Output the (x, y) coordinate of the center of the cell containing the given text.  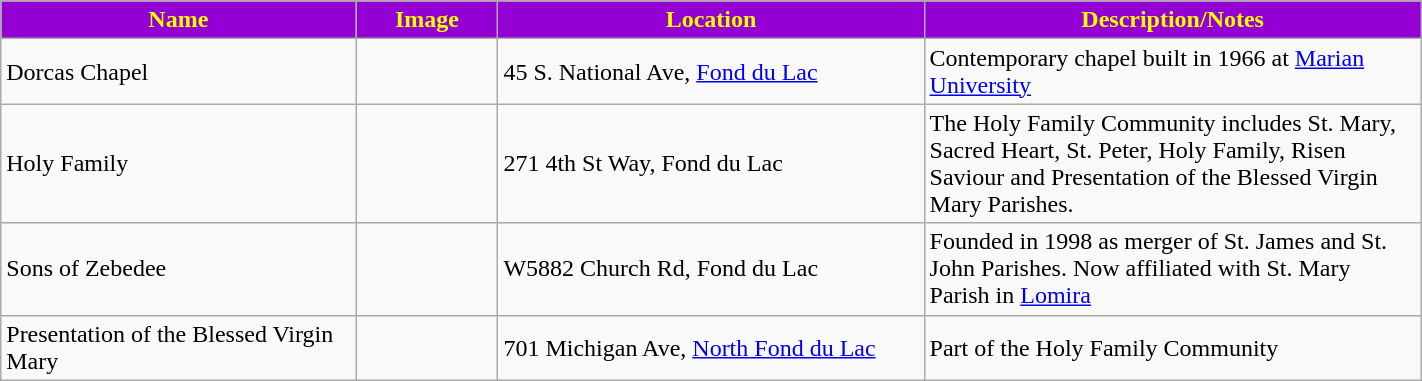
Part of the Holy Family Community (1172, 348)
701 Michigan Ave, North Fond du Lac (711, 348)
Location (711, 20)
Image (427, 20)
Sons of Zebedee (178, 269)
Presentation of the Blessed Virgin Mary (178, 348)
271 4th St Way, Fond du Lac (711, 164)
Dorcas Chapel (178, 72)
Description/Notes (1172, 20)
Name (178, 20)
Contemporary chapel built in 1966 at Marian University (1172, 72)
Holy Family (178, 164)
Founded in 1998 as merger of St. James and St. John Parishes. Now affiliated with St. Mary Parish in Lomira (1172, 269)
45 S. National Ave, Fond du Lac (711, 72)
W5882 Church Rd, Fond du Lac (711, 269)
